Detect which cell encompasses the target text, then output its [x, y] center coordinate. 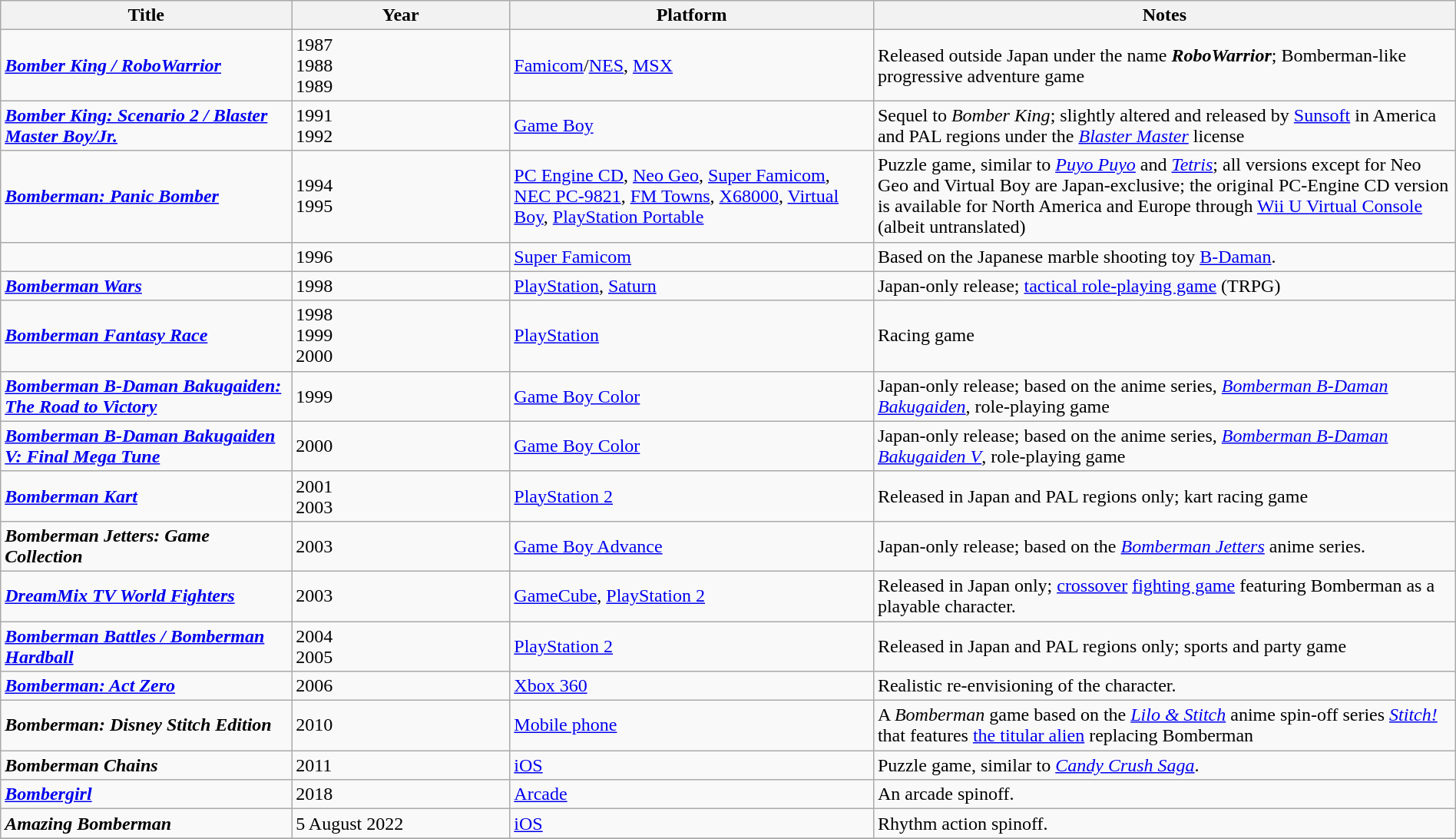
Japan-only release; tactical role-playing game (TRPG) [1164, 286]
Rhythm action spinoff. [1164, 824]
1994 1995 [401, 197]
DreamMix TV World Fighters [146, 596]
Bomberman Jetters: Game Collection [146, 546]
Bomberman: Disney Stitch Edition [146, 725]
2001 2003 [401, 496]
PC Engine CD, Neo Geo, Super Famicom, NEC PC-9821, FM Towns, X68000, Virtual Boy, PlayStation Portable [692, 197]
GameCube, PlayStation 2 [692, 596]
2010 [401, 725]
Released in Japan only; crossover fighting game featuring Bomberman as a playable character. [1164, 596]
Bomber King / RoboWarrior [146, 65]
Released outside Japan under the name RoboWarrior; Bomberman-like progressive adventure game [1164, 65]
Japan-only release; based on the anime series, Bomberman B-Daman Bakugaiden, role-playing game [1164, 396]
Title [146, 15]
Bomberman: Panic Bomber [146, 197]
Racing game [1164, 336]
1987 1988 1989 [401, 65]
Bomberman Fantasy Race [146, 336]
Mobile phone [692, 725]
Game Boy Advance [692, 546]
A Bomberman game based on the Lilo & Stitch anime spin-off series Stitch! that features the titular alien replacing Bomberman [1164, 725]
2011 [401, 765]
Bomberman: Act Zero [146, 686]
2018 [401, 794]
Bomberman Wars [146, 286]
1996 [401, 257]
Realistic re-envisioning of the character. [1164, 686]
Bomberman B-Daman Bakugaiden V: Final Mega Tune [146, 446]
Famicom/NES, MSX [692, 65]
Bomberman Chains [146, 765]
5 August 2022 [401, 824]
2004 2005 [401, 645]
Released in Japan and PAL regions only; sports and party game [1164, 645]
2006 [401, 686]
1999 [401, 396]
Bomberman Battles / Bomberman Hardball [146, 645]
Japan-only release; based on the anime series, Bomberman B-Daman Bakugaiden V, role-playing game [1164, 446]
Super Famicom [692, 257]
Arcade [692, 794]
PlayStation [692, 336]
PlayStation, Saturn [692, 286]
An arcade spinoff. [1164, 794]
Bomber King: Scenario 2 / Blaster Master Boy/Jr. [146, 126]
Year [401, 15]
Xbox 360 [692, 686]
Bomberman Kart [146, 496]
Game Boy [692, 126]
Platform [692, 15]
Japan-only release; based on the Bomberman Jetters anime series. [1164, 546]
Based on the Japanese marble shooting toy B-Daman. [1164, 257]
Bomberman B-Daman Bakugaiden: The Road to Victory [146, 396]
Puzzle game, similar to Candy Crush Saga. [1164, 765]
Amazing Bomberman [146, 824]
Notes [1164, 15]
Sequel to Bomber King; slightly altered and released by Sunsoft in America and PAL regions under the Blaster Master license [1164, 126]
Released in Japan and PAL regions only; kart racing game [1164, 496]
1998 1999 2000 [401, 336]
1998 [401, 286]
2000 [401, 446]
Bombergirl [146, 794]
1991 1992 [401, 126]
